Extract the [X, Y] coordinate from the center of the cell holding the provided text.  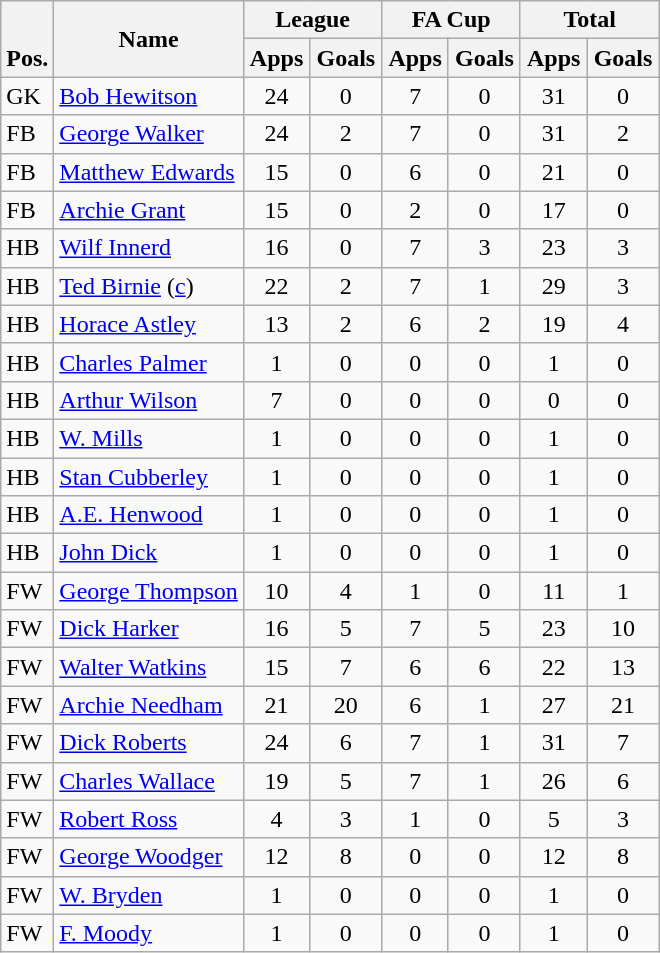
Matthew Edwards [148, 172]
George Walker [148, 134]
Archie Grant [148, 210]
Dick Roberts [148, 743]
Name [148, 39]
F. Moody [148, 933]
Bob Hewitson [148, 96]
20 [346, 705]
Pos. [28, 39]
29 [554, 286]
League [312, 20]
Total [590, 20]
26 [554, 781]
W. Bryden [148, 895]
Archie Needham [148, 705]
A.E. Henwood [148, 515]
Arthur Wilson [148, 400]
W. Mills [148, 438]
George Thompson [148, 591]
Charles Wallace [148, 781]
Horace Astley [148, 324]
27 [554, 705]
11 [554, 591]
Stan Cubberley [148, 477]
George Woodger [148, 857]
John Dick [148, 553]
Robert Ross [148, 819]
FA Cup [452, 20]
Charles Palmer [148, 362]
Wilf Innerd [148, 248]
Dick Harker [148, 629]
17 [554, 210]
Walter Watkins [148, 667]
GK [28, 96]
Ted Birnie (c) [148, 286]
